Detect which cell encompasses the target text, then output its [X, Y] center coordinate. 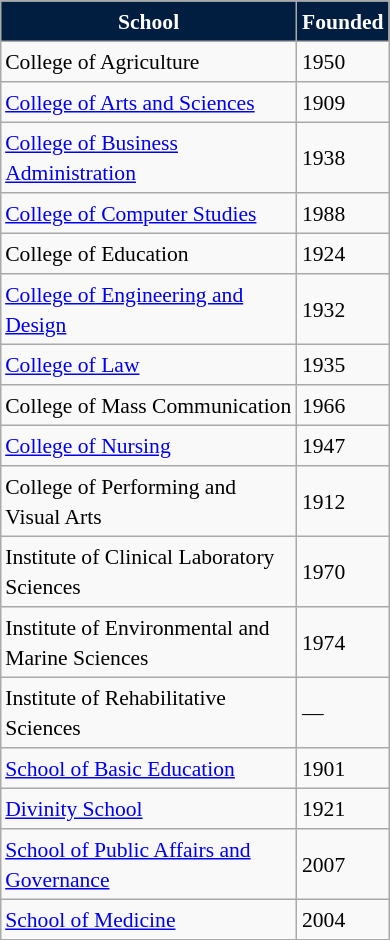
School of Public Affairs and Governance [148, 864]
1974 [343, 642]
College of Computer Studies [148, 213]
1947 [343, 445]
College of Business Administration [148, 158]
College of Performing and Visual Arts [148, 500]
2007 [343, 864]
College of Agriculture [148, 62]
Institute of Rehabilitative Sciences [148, 712]
College of Law [148, 364]
College of Nursing [148, 445]
College of Arts and Sciences [148, 102]
Institute of Environmental and Marine Sciences [148, 642]
1909 [343, 102]
Founded [343, 21]
1924 [343, 253]
1950 [343, 62]
College of Mass Communication [148, 405]
1938 [343, 158]
College of Engineering and Design [148, 310]
1921 [343, 808]
1966 [343, 405]
1970 [343, 572]
College of Education [148, 253]
1935 [343, 364]
2004 [343, 919]
Institute of Clinical Laboratory Sciences [148, 572]
1912 [343, 500]
— [343, 712]
School of Medicine [148, 919]
School [148, 21]
1988 [343, 213]
Divinity School [148, 808]
School of Basic Education [148, 768]
1932 [343, 310]
1901 [343, 768]
